Pinpoint the cell where the given text exists, returning its (X, Y) midpoint coordinate. 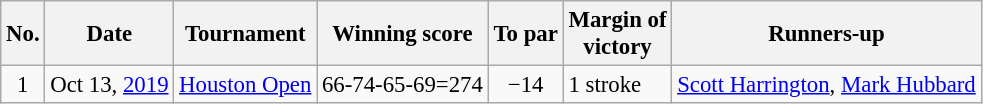
Date (110, 34)
Margin ofvictory (618, 34)
Tournament (246, 34)
No. (23, 34)
Houston Open (246, 85)
To par (526, 34)
1 stroke (618, 85)
Oct 13, 2019 (110, 85)
Runners-up (826, 34)
1 (23, 85)
Scott Harrington, Mark Hubbard (826, 85)
−14 (526, 85)
66-74-65-69=274 (403, 85)
Winning score (403, 34)
